Detect which cell encompasses the target text, then output its [x, y] center coordinate. 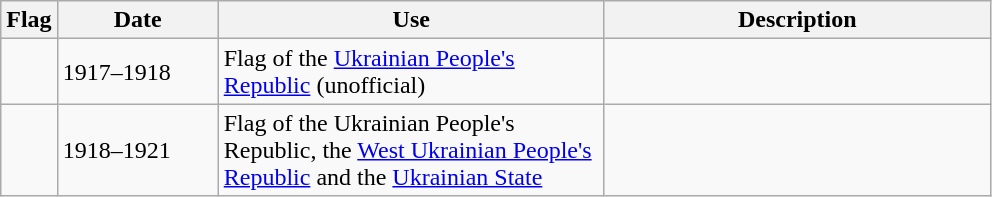
Use [411, 20]
1918–1921 [138, 150]
Description [797, 20]
Date [138, 20]
1917–1918 [138, 72]
Flag of the Ukrainian People's Republic, the West Ukrainian People's Republic and the Ukrainian State [411, 150]
Flag [29, 20]
Flag of the Ukrainian People's Republic (unofficial) [411, 72]
